Return (X, Y) of the center of cell containing provided text 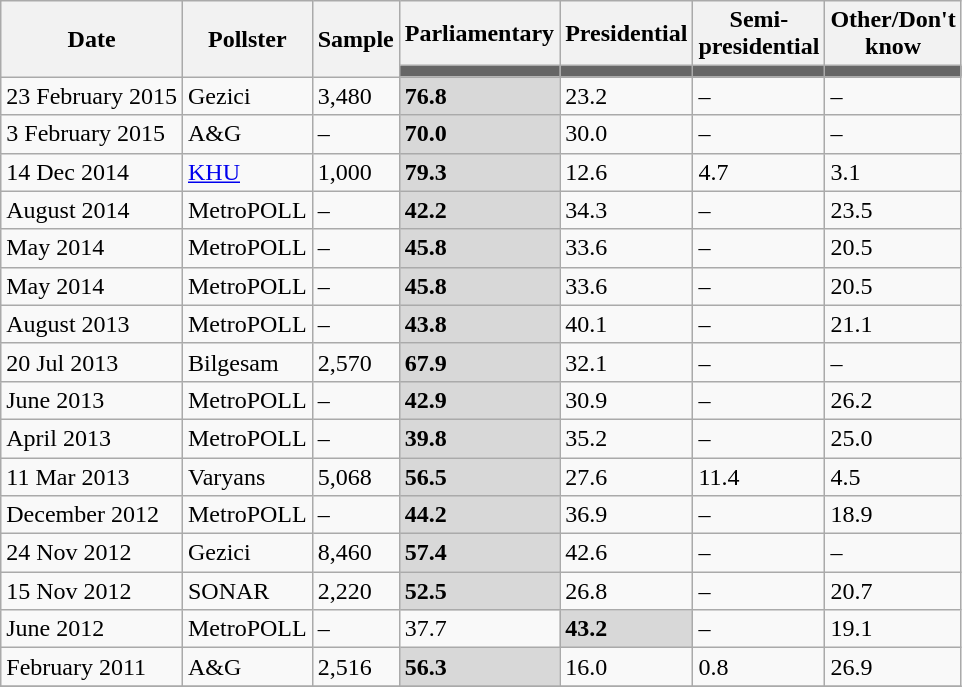
26.8 (626, 591)
56.5 (479, 477)
Date (92, 39)
24 Nov 2012 (92, 553)
32.1 (626, 362)
35.2 (626, 438)
25.0 (893, 438)
KHU (247, 172)
30.0 (626, 134)
57.4 (479, 553)
December 2012 (92, 515)
August 2013 (92, 324)
20 Jul 2013 (92, 362)
37.7 (479, 629)
14 Dec 2014 (92, 172)
3,480 (356, 96)
June 2012 (92, 629)
Presidential (626, 34)
23 February 2015 (92, 96)
39.8 (479, 438)
30.9 (626, 400)
Varyans (247, 477)
5,068 (356, 477)
Parliamentary (479, 34)
42.9 (479, 400)
19.1 (893, 629)
16.0 (626, 667)
21.1 (893, 324)
4.5 (893, 477)
43.8 (479, 324)
34.3 (626, 210)
1,000 (356, 172)
SONAR (247, 591)
2,516 (356, 667)
36.9 (626, 515)
70.0 (479, 134)
42.6 (626, 553)
3.1 (893, 172)
43.2 (626, 629)
76.8 (479, 96)
2,220 (356, 591)
79.3 (479, 172)
3 February 2015 (92, 134)
Bilgesam (247, 362)
20.7 (893, 591)
23.2 (626, 96)
August 2014 (92, 210)
11 Mar 2013 (92, 477)
Pollster (247, 39)
27.6 (626, 477)
April 2013 (92, 438)
42.2 (479, 210)
56.3 (479, 667)
26.2 (893, 400)
11.4 (759, 477)
23.5 (893, 210)
12.6 (626, 172)
18.9 (893, 515)
0.8 (759, 667)
26.9 (893, 667)
52.5 (479, 591)
February 2011 (92, 667)
44.2 (479, 515)
Sample (356, 39)
67.9 (479, 362)
8,460 (356, 553)
40.1 (626, 324)
15 Nov 2012 (92, 591)
4.7 (759, 172)
June 2013 (92, 400)
Other/Don't know (893, 34)
Semi-presidential (759, 34)
2,570 (356, 362)
